Return [x, y] of the center of cell containing provided text 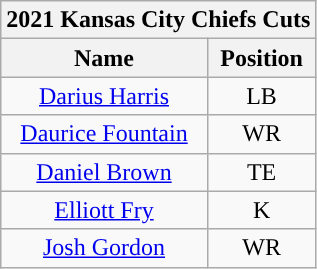
Josh Gordon [104, 248]
Daniel Brown [104, 172]
Position [262, 58]
Daurice Fountain [104, 134]
Name [104, 58]
LB [262, 96]
Elliott Fry [104, 210]
TE [262, 172]
2021 Kansas City Chiefs Cuts [158, 20]
Darius Harris [104, 96]
K [262, 210]
